Identify which cell holds the provided text, then report its [x, y] central coordinate. 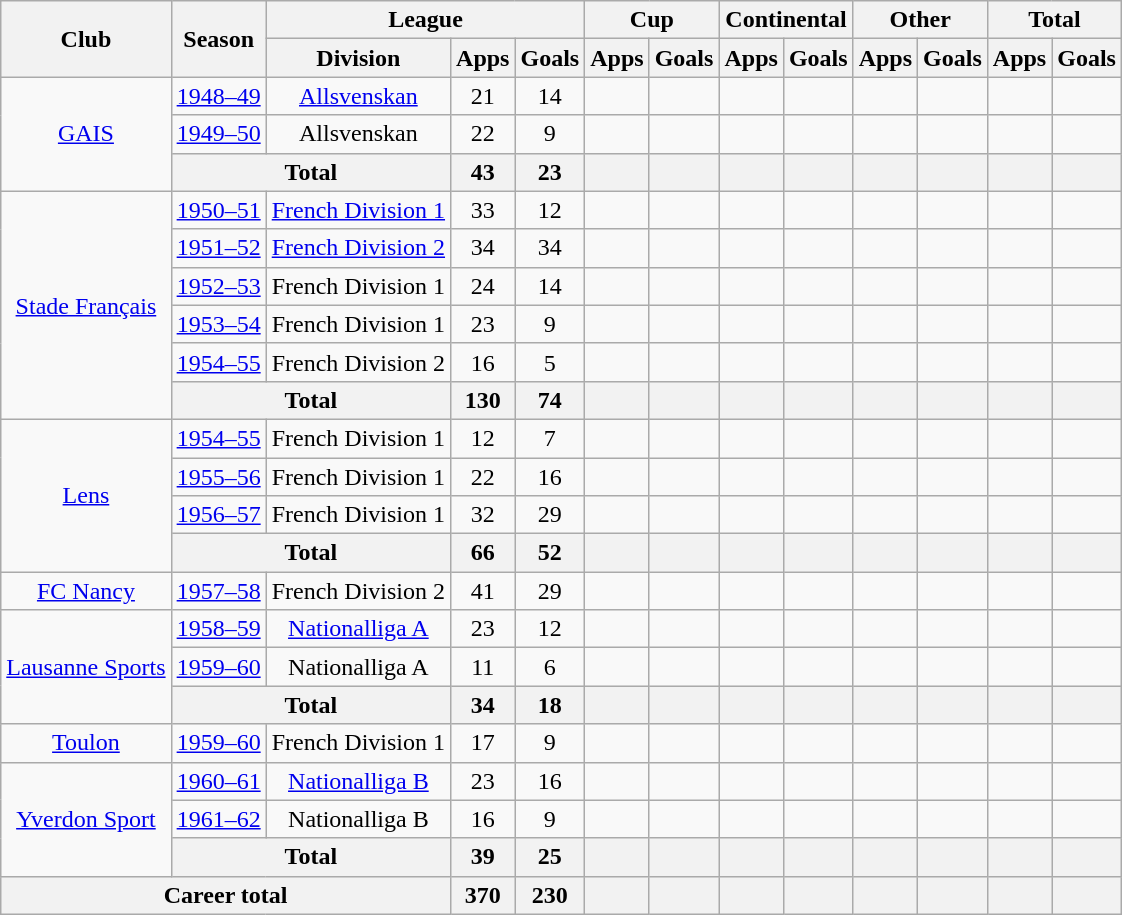
1956–57 [218, 515]
24 [483, 286]
Toulon [86, 743]
39 [483, 857]
Continental [786, 20]
Stade Français [86, 305]
Career total [226, 895]
66 [483, 553]
1953–54 [218, 324]
Season [218, 39]
130 [483, 400]
6 [550, 667]
Division [358, 58]
18 [550, 705]
1960–61 [218, 781]
370 [483, 895]
1957–58 [218, 591]
32 [483, 515]
21 [483, 96]
11 [483, 667]
7 [550, 438]
41 [483, 591]
1950–51 [218, 210]
230 [550, 895]
Cup [652, 20]
1951–52 [218, 248]
1949–50 [218, 134]
1952–53 [218, 286]
5 [550, 362]
League [426, 20]
52 [550, 553]
25 [550, 857]
74 [550, 400]
FC Nancy [86, 591]
1961–62 [218, 819]
43 [483, 172]
1948–49 [218, 96]
GAIS [86, 134]
1955–56 [218, 477]
Yverdon Sport [86, 819]
Club [86, 39]
17 [483, 743]
Other [920, 20]
Lens [86, 495]
33 [483, 210]
1958–59 [218, 629]
Lausanne Sports [86, 667]
